Return the (x, y) coordinate for the center point of the cell that contains the specified text.  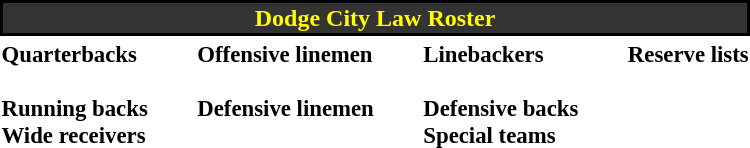
Dodge City Law Roster (375, 18)
